Identify which cell holds the provided text, then report its [X, Y] central coordinate. 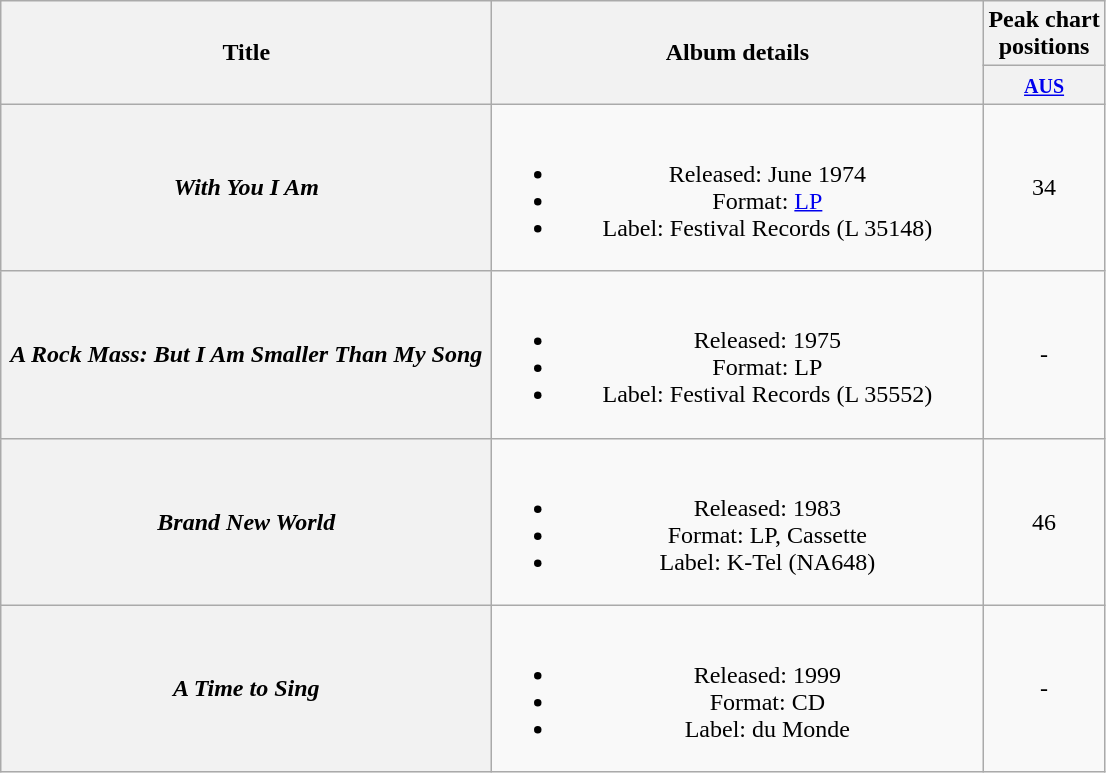
34 [1044, 188]
Released: 1999Format: CDLabel: du Monde [738, 688]
A Time to Sing [246, 688]
Peak chartpositions [1044, 34]
Brand New World [246, 522]
Album details [738, 52]
Released: 1983Format: LP, CassetteLabel: K-Tel (NA648) [738, 522]
Released: June 1974Format: LPLabel: Festival Records (L 35148) [738, 188]
AUS [1044, 85]
Title [246, 52]
A Rock Mass: But I Am Smaller Than My Song [246, 354]
46 [1044, 522]
Released: 1975Format: LPLabel: Festival Records (L 35552) [738, 354]
With You I Am [246, 188]
